Return the [X, Y] coordinate for the center point of the cell that contains the specified text.  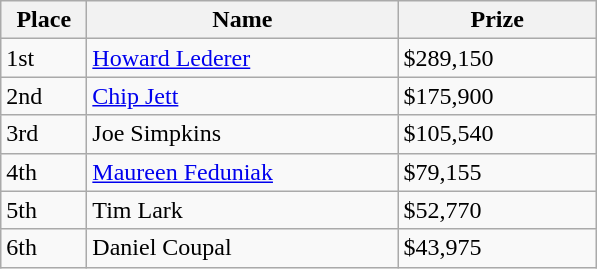
Joe Simpkins [242, 134]
1st [44, 58]
$105,540 [498, 134]
3rd [44, 134]
$175,900 [498, 96]
Place [44, 20]
Prize [498, 20]
Maureen Feduniak [242, 172]
2nd [44, 96]
Daniel Coupal [242, 248]
Name [242, 20]
Chip Jett [242, 96]
$289,150 [498, 58]
$52,770 [498, 210]
$79,155 [498, 172]
4th [44, 172]
5th [44, 210]
6th [44, 248]
Howard Lederer [242, 58]
Tim Lark [242, 210]
$43,975 [498, 248]
